Detect which cell encompasses the target text, then output its [X, Y] center coordinate. 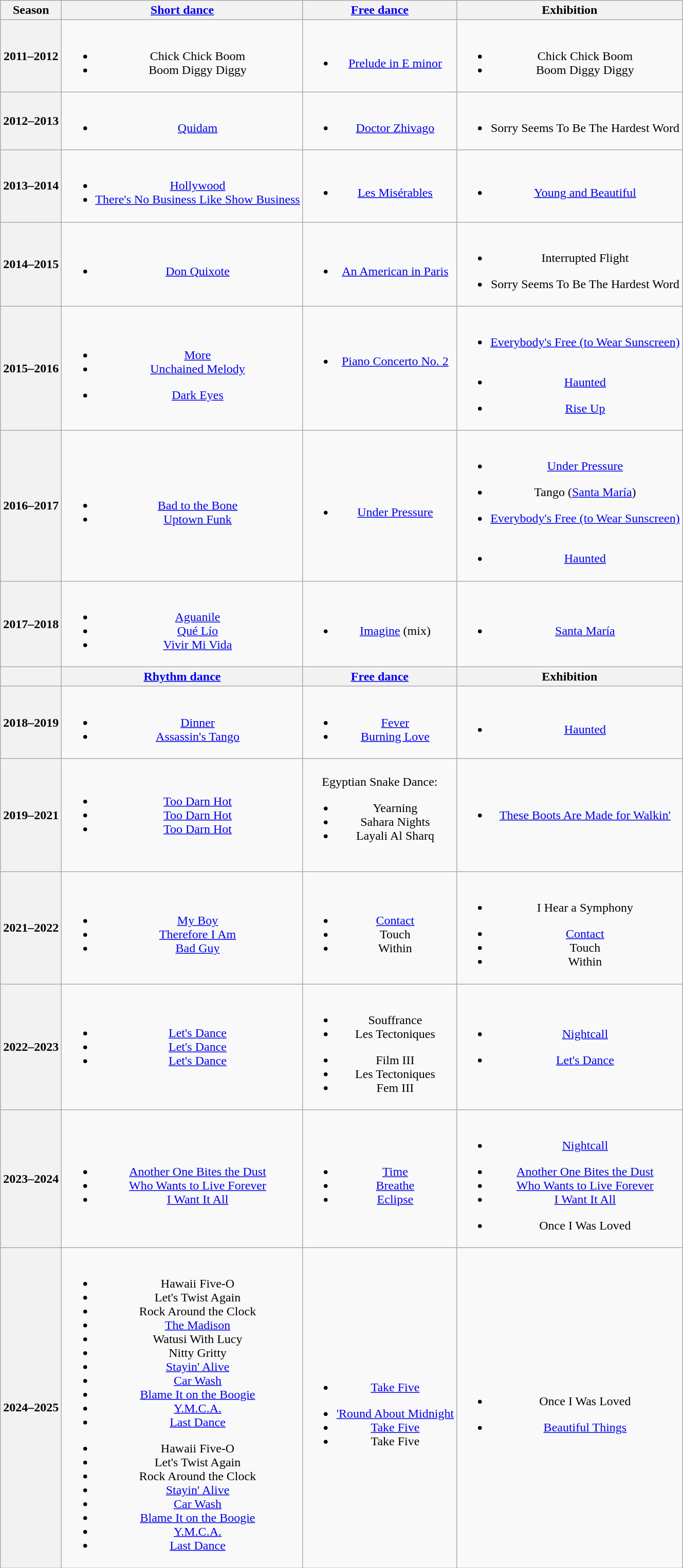
2016–2017 [31, 505]
Don Quixote [182, 264]
Quidam [182, 121]
2015–2016 [31, 368]
2012–2013 [31, 121]
Interrupted Flight Sorry Seems To Be The Hardest Word [570, 264]
Bad to the Bone Uptown Funk [182, 505]
Nightcall Another One Bites the DustWho Wants to Live ForeverI Want It AllOnce I Was Loved [570, 1179]
Everybody's Free (to Wear Sunscreen) Haunted Rise Up [570, 368]
Take Five 'Round About Midnight Take Five Take Five [379, 1408]
Short dance [182, 10]
I Hear a Symphony ContactTouchWithin [570, 928]
Sorry Seems To Be The Hardest Word [570, 121]
2011–2012 [31, 56]
More Unchained Melody Dark Eyes [182, 368]
2024–2025 [31, 1408]
TimeBreatheEclipse [379, 1179]
2023–2024 [31, 1179]
Haunted [570, 722]
2014–2015 [31, 264]
Nightcall Let's Dance [570, 1047]
2013–2014 [31, 186]
Young and Beautiful [570, 186]
Let's Dance Let's Dance Let's Dance [182, 1047]
Too Darn Hot Too Darn Hot Too Darn Hot [182, 815]
Piano Concerto No. 2 [379, 368]
2017–2018 [31, 624]
2021–2022 [31, 928]
Prelude in E minor [379, 56]
Under Pressure [379, 505]
Hollywood There's No Business Like Show Business [182, 186]
These Boots Are Made for Walkin' [570, 815]
2018–2019 [31, 722]
Imagine (mix) [379, 624]
Another One Bites the DustWho Wants to Live ForeverI Want It All [182, 1179]
Les Misérables [379, 186]
Santa María [570, 624]
Rhythm dance [182, 676]
2019–2021 [31, 815]
Egyptian Snake Dance:Yearning Sahara Nights Layali Al Sharq [379, 815]
Fever Burning Love [379, 722]
Season [31, 10]
ContactTouchWithin [379, 928]
Under Pressure Tango (Santa María) Everybody's Free (to Wear Sunscreen) Haunted [570, 505]
Dinner Assassin's Tango [182, 722]
Aguanile Qué Lío Vivir Mi Vida [182, 624]
Doctor Zhivago [379, 121]
Once I Was Loved Beautiful Things [570, 1408]
An American in Paris [379, 264]
Souffrance Les Tectoniques Film IIILes TectoniquesFem III [379, 1047]
2022–2023 [31, 1047]
My BoyTherefore I Am Bad Guy [182, 928]
